From the cell containing the given text, extract its center point as (x, y) coordinate. 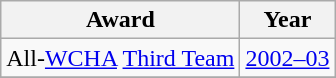
2002–03 (288, 58)
All-WCHA Third Team (120, 58)
Year (288, 20)
Award (120, 20)
